Detect which cell encompasses the target text, then output its [X, Y] center coordinate. 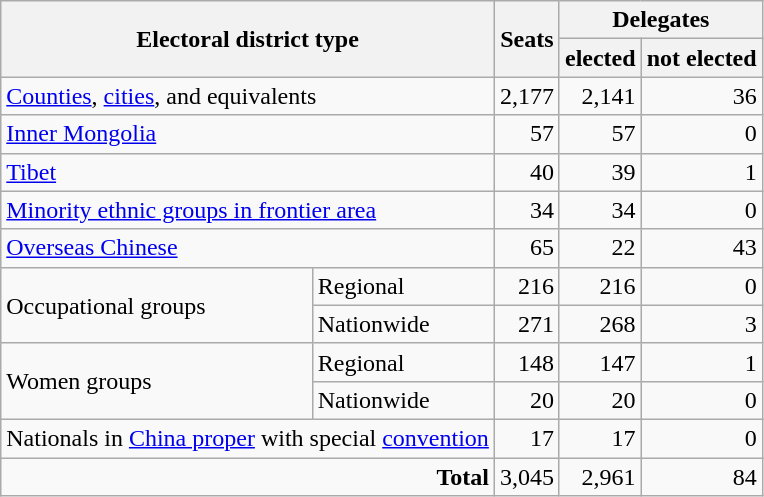
84 [702, 477]
147 [600, 362]
Inner Mongolia [248, 134]
Total [248, 477]
Electoral district type [248, 39]
2,961 [600, 477]
elected [600, 58]
3 [702, 324]
36 [702, 96]
Delegates [660, 20]
39 [600, 172]
not elected [702, 58]
2,141 [600, 96]
Tibet [248, 172]
Counties, cities, and equivalents [248, 96]
Nationals in China proper with special convention [248, 438]
22 [600, 248]
2,177 [526, 96]
Seats [526, 39]
40 [526, 172]
Occupational groups [156, 305]
148 [526, 362]
268 [600, 324]
271 [526, 324]
3,045 [526, 477]
Women groups [156, 381]
Minority ethnic groups in frontier area [248, 210]
43 [702, 248]
Overseas Chinese [248, 248]
65 [526, 248]
